Detect which cell encompasses the target text, then output its (X, Y) center coordinate. 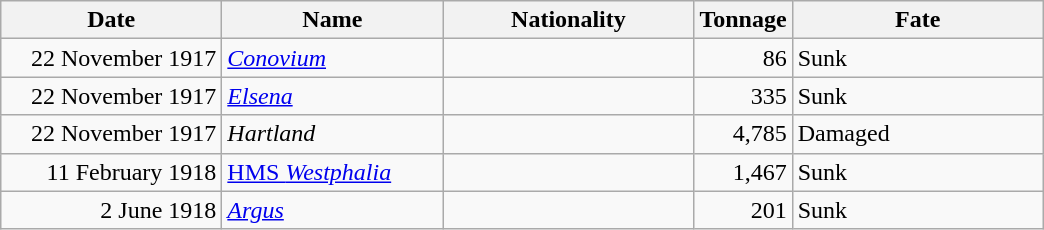
4,785 (743, 134)
Argus (332, 210)
Nationality (568, 20)
Tonnage (743, 20)
11 February 1918 (112, 172)
HMS Westphalia (332, 172)
201 (743, 210)
Fate (918, 20)
Elsena (332, 96)
Name (332, 20)
1,467 (743, 172)
335 (743, 96)
Conovium (332, 58)
Date (112, 20)
2 June 1918 (112, 210)
86 (743, 58)
Damaged (918, 134)
Hartland (332, 134)
